Output the (x, y) coordinate of the center of the cell containing the given text.  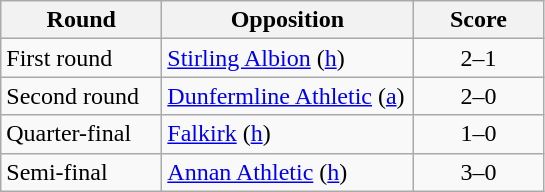
Round (82, 20)
Falkirk (h) (288, 134)
1–0 (478, 134)
2–1 (478, 58)
Annan Athletic (h) (288, 172)
First round (82, 58)
Semi-final (82, 172)
Opposition (288, 20)
2–0 (478, 96)
3–0 (478, 172)
Stirling Albion (h) (288, 58)
Dunfermline Athletic (a) (288, 96)
Second round (82, 96)
Quarter-final (82, 134)
Score (478, 20)
